Pinpoint the cell where the given text exists, returning its [x, y] midpoint coordinate. 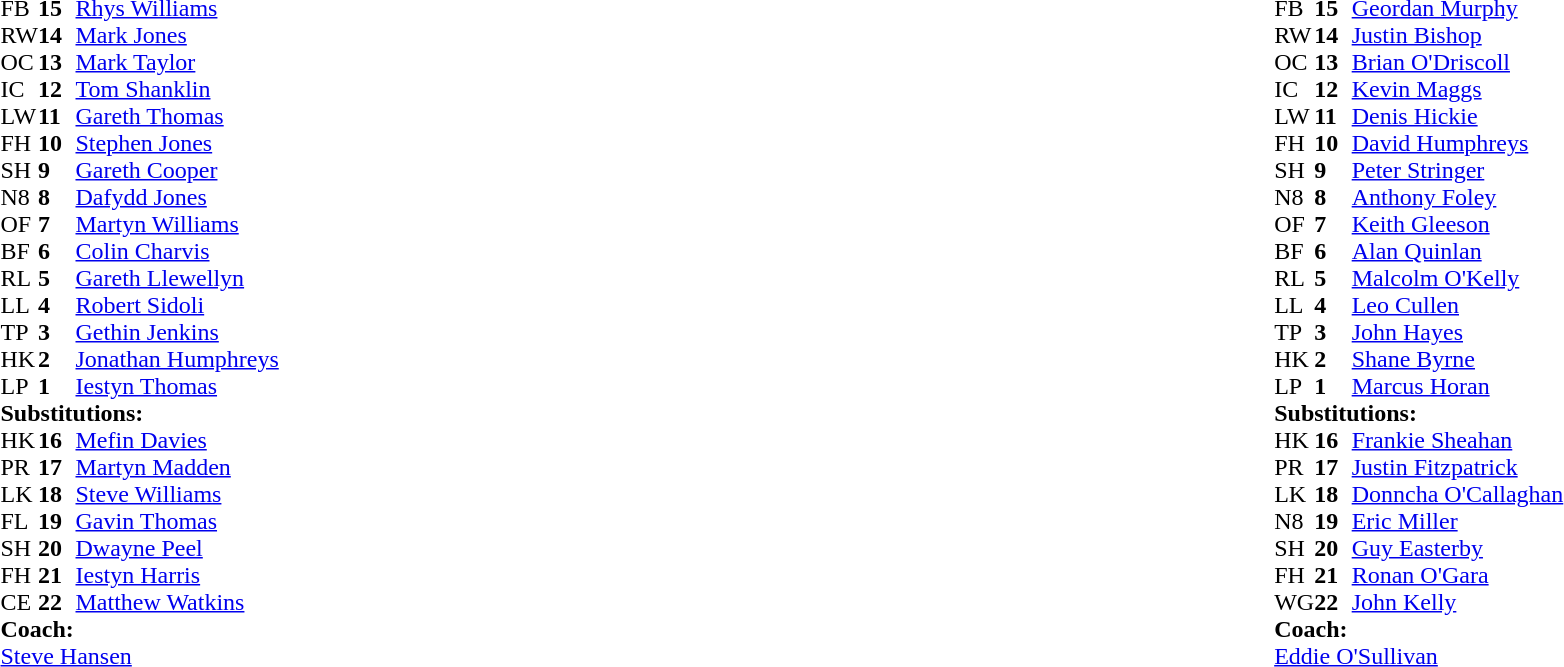
Steve Williams [178, 494]
CE [19, 602]
Shane Byrne [1458, 360]
WG [1294, 602]
Justin Bishop [1458, 36]
Frankie Sheahan [1458, 440]
Ronan O'Gara [1458, 576]
Kevin Maggs [1458, 90]
Denis Hickie [1458, 116]
Marcus Horan [1458, 386]
FL [19, 522]
Justin Fitzpatrick [1458, 468]
Mark Taylor [178, 62]
Alan Quinlan [1458, 252]
Mark Jones [178, 36]
Gavin Thomas [178, 522]
John Hayes [1458, 332]
Mefin Davies [178, 440]
Gareth Thomas [178, 116]
Jonathan Humphreys [178, 360]
Iestyn Thomas [178, 386]
Gareth Cooper [178, 170]
Anthony Foley [1458, 198]
Martyn Williams [178, 224]
David Humphreys [1458, 144]
Keith Gleeson [1458, 224]
Peter Stringer [1458, 170]
Stephen Jones [178, 144]
Gethin Jenkins [178, 332]
Dafydd Jones [178, 198]
Guy Easterby [1458, 548]
Martyn Madden [178, 468]
Colin Charvis [178, 252]
Eric Miller [1458, 522]
Donncha O'Callaghan [1458, 494]
Matthew Watkins [178, 602]
Brian O'Driscoll [1458, 62]
Iestyn Harris [178, 576]
Tom Shanklin [178, 90]
Robert Sidoli [178, 306]
Leo Cullen [1458, 306]
Malcolm O'Kelly [1458, 278]
Gareth Llewellyn [178, 278]
Dwayne Peel [178, 548]
John Kelly [1458, 602]
